Search for the cell housing the specified text and yield its [X, Y] center coordinate. 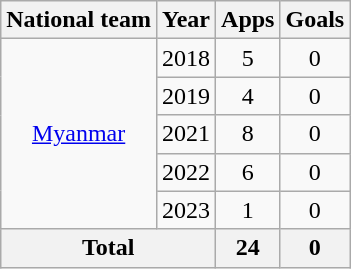
Year [186, 20]
Total [108, 248]
6 [248, 172]
24 [248, 248]
Goals [315, 20]
4 [248, 96]
1 [248, 210]
2018 [186, 58]
National team [79, 20]
2021 [186, 134]
2023 [186, 210]
Apps [248, 20]
2022 [186, 172]
5 [248, 58]
8 [248, 134]
2019 [186, 96]
Myanmar [79, 134]
